Return (x, y) of the center of cell containing provided text 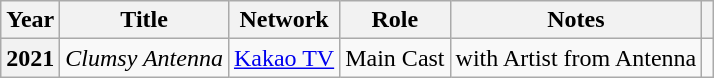
Title (144, 20)
2021 (30, 58)
Year (30, 20)
Network (284, 20)
Notes (576, 20)
with Artist from Antenna (576, 58)
Main Cast (395, 58)
Clumsy Antenna (144, 58)
Role (395, 20)
Kakao TV (284, 58)
